Output the (X, Y) coordinate of the center of the cell containing the given text.  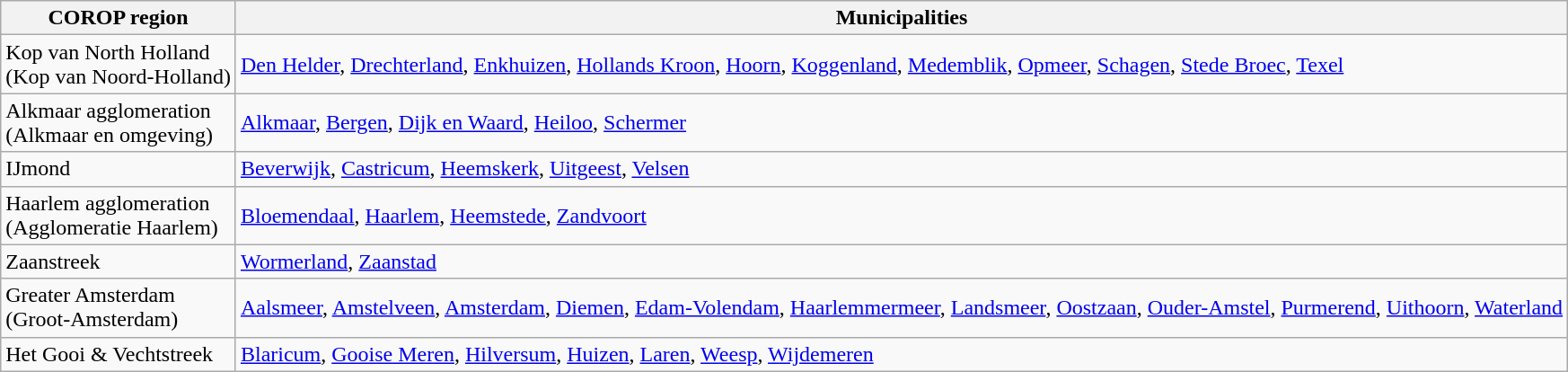
Blaricum, Gooise Meren, Hilversum, Huizen, Laren, Weesp, Wijdemeren (902, 354)
Alkmaar, Bergen, Dijk en Waard, Heiloo, Schermer (902, 122)
Het Gooi & Vechtstreek (119, 354)
Zaanstreek (119, 261)
Alkmaar agglomeration(Alkmaar en omgeving) (119, 122)
IJmond (119, 169)
Haarlem agglomeration(Agglomeratie Haarlem) (119, 216)
Beverwijk, Castricum, Heemskerk, Uitgeest, Velsen (902, 169)
Aalsmeer, Amstelveen, Amsterdam, Diemen, Edam-Volendam, Haarlemmermeer, Landsmeer, Oostzaan, Ouder-Amstel, Purmerend, Uithoorn, Waterland (902, 307)
Den Helder, Drechterland, Enkhuizen, Hollands Kroon, Hoorn, Koggenland, Medemblik, Opmeer, Schagen, Stede Broec, Texel (902, 65)
Wormerland, Zaanstad (902, 261)
Kop van North Holland(Kop van Noord-Holland) (119, 65)
Bloemendaal, Haarlem, Heemstede, Zandvoort (902, 216)
COROP region (119, 18)
Greater Amsterdam(Groot-Amsterdam) (119, 307)
Municipalities (902, 18)
